Return the [x, y] coordinate for the center point of the cell that contains the specified text.  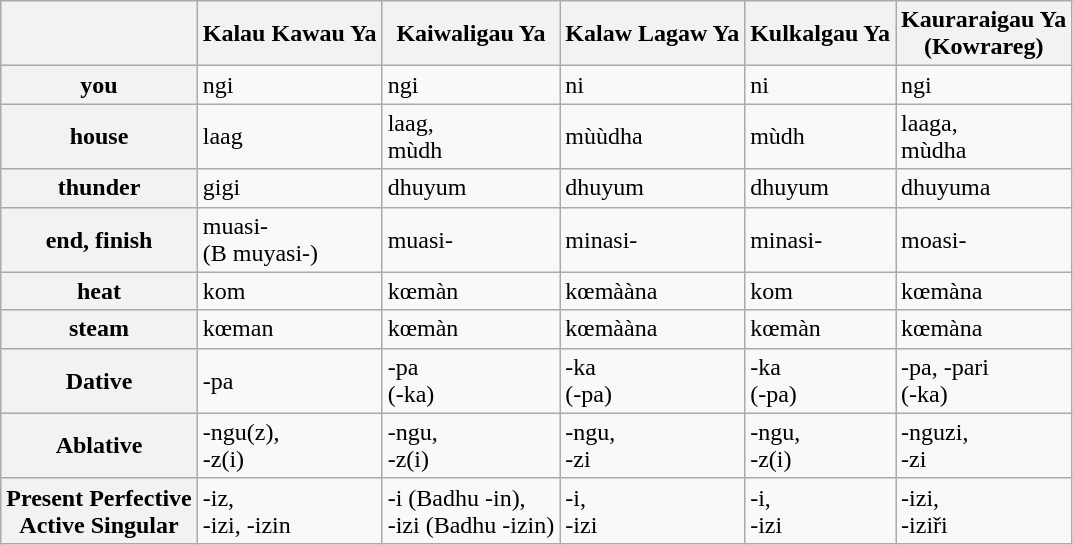
gigi [290, 188]
-i (Badhu -in), -izi (Badhu -izin) [471, 510]
thunder [99, 188]
heat [99, 291]
Kauraraigau Ya (Kowrareg) [984, 34]
Dative [99, 380]
laag [290, 136]
Present Perfective Active Singular [99, 510]
mùùdha [652, 136]
moasi- [984, 240]
-pa, -pari (-ka) [984, 380]
muasi- [471, 240]
-nguzi, -zi [984, 446]
dhuyuma [984, 188]
end, finish [99, 240]
-pa (-ka) [471, 380]
you [99, 85]
house [99, 136]
laaga, mùdha [984, 136]
Kaiwaligau Ya [471, 34]
-iz, -izi, -izin [290, 510]
mùdh [820, 136]
-izi, -iziři [984, 510]
Kalau Kawau Ya [290, 34]
-ngu, -zi [652, 446]
muasi- (B muyasi-) [290, 240]
Kalaw Lagaw Ya [652, 34]
-pa [290, 380]
kœman [290, 329]
Kulkalgau Ya [820, 34]
-ngu(z), -z(i) [290, 446]
Ablative [99, 446]
laag, mùdh [471, 136]
steam [99, 329]
